Output the [x, y] coordinate of the center of the cell containing the given text.  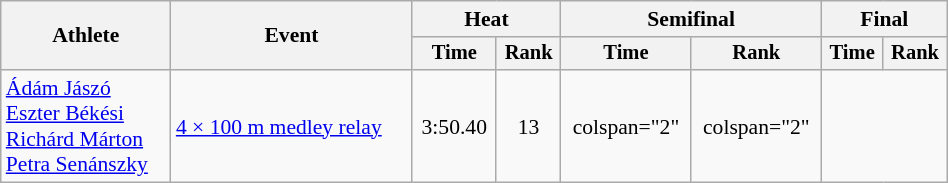
Heat [486, 19]
3:50.40 [454, 126]
Semifinal [692, 19]
Ádám JászóEszter Békési Richárd MártonPetra Senánszky [86, 126]
Final [884, 19]
Athlete [86, 36]
4 × 100 m medley relay [292, 126]
Event [292, 36]
13 [528, 126]
